Scan for the cell matching the given text and deliver its [X, Y] coordinate at center. 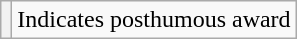
Indicates posthumous award [154, 20]
